From the cell containing the given text, extract its center point as [X, Y] coordinate. 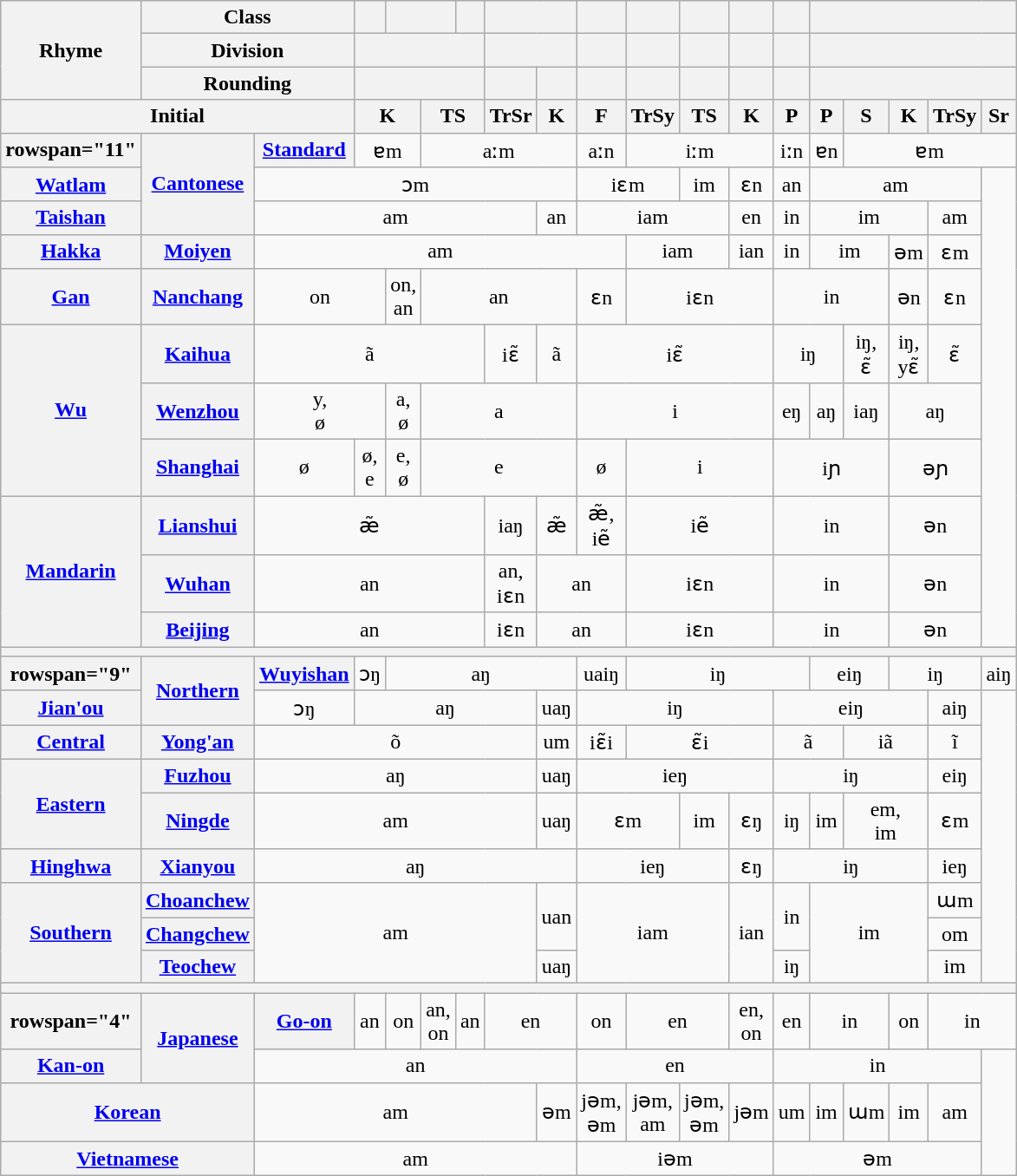
an,on [439, 1022]
Japanese [198, 1037]
Wenzhou [198, 411]
Changchew [198, 934]
uaiŋ [602, 674]
Cantonese [198, 184]
Eastern [71, 803]
Class [247, 17]
Standard [303, 150]
iɲ [831, 467]
TrSr [511, 116]
iŋ,ɛ̃ [866, 354]
on,an [404, 297]
Wu [71, 411]
iɛ̃i [602, 742]
Rounding [247, 83]
Southern [71, 933]
Rhyme [71, 50]
ɔm [414, 185]
Beijing [198, 630]
jəm [751, 1112]
Kan-on [71, 1066]
e,ø [404, 467]
en,on [751, 1022]
om [955, 934]
Ningde [198, 820]
Wuhan [198, 585]
Sr [999, 116]
ɐn [826, 150]
əɲ [936, 467]
Mandarin [71, 572]
Korean [128, 1112]
a,ø [404, 411]
iəm [675, 1159]
Choanchew [198, 900]
aːn [602, 150]
ĩ [955, 742]
uan [557, 917]
S [866, 116]
Shanghai [198, 467]
ɛ̃i [700, 742]
Nanchang [198, 297]
Hakka [71, 252]
em,im [885, 820]
Division [247, 50]
Go-on [303, 1022]
iẽ [700, 526]
e [499, 467]
Gan [71, 297]
F [602, 116]
Vietnamese [128, 1159]
y,ø [319, 411]
Taishan [71, 218]
aːm [499, 150]
Xianyou [198, 866]
ø,e [369, 467]
ɛ̃ [955, 354]
Lianshui [198, 526]
Jian'ou [71, 708]
an,iɛn [511, 585]
eŋ [792, 411]
iɛm [628, 185]
rowspan="11" [71, 150]
Initial [177, 116]
rowspan="4" [71, 1022]
Teochew [198, 967]
Fuzhou [198, 775]
rowspan="9" [71, 674]
a [499, 411]
Wuyishan [303, 674]
æ̃,iẽ [602, 526]
Watlam [71, 185]
Moiyen [198, 252]
Northern [198, 690]
Yong'an [198, 742]
Kaihua [198, 354]
jəm,am [652, 1112]
iŋ,yɛ̃ [909, 354]
Hinghwa [71, 866]
Central [71, 742]
iːn [792, 150]
õ [395, 742]
iːm [700, 150]
iã [885, 742]
